From the cell containing the given text, extract its center point as [x, y] coordinate. 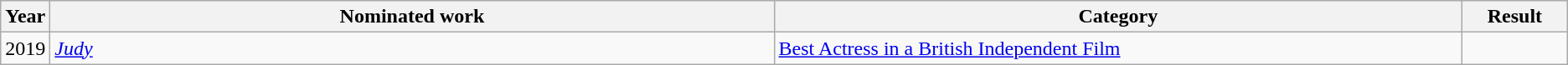
Best Actress in a British Independent Film [1118, 48]
Nominated work [412, 17]
Result [1515, 17]
Judy [412, 48]
2019 [25, 48]
Year [25, 17]
Category [1118, 17]
